Capture the cell that displays the provided text and extract its (X, Y) central coordinate. 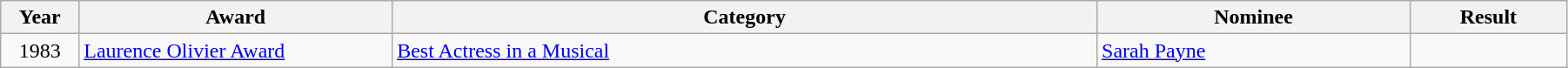
1983 (40, 51)
Result (1488, 17)
Sarah Payne (1254, 51)
Nominee (1254, 17)
Laurence Olivier Award (236, 51)
Category (745, 17)
Best Actress in a Musical (745, 51)
Award (236, 17)
Year (40, 17)
